Locate the cell with the specified text and output its [X, Y] center coordinate. 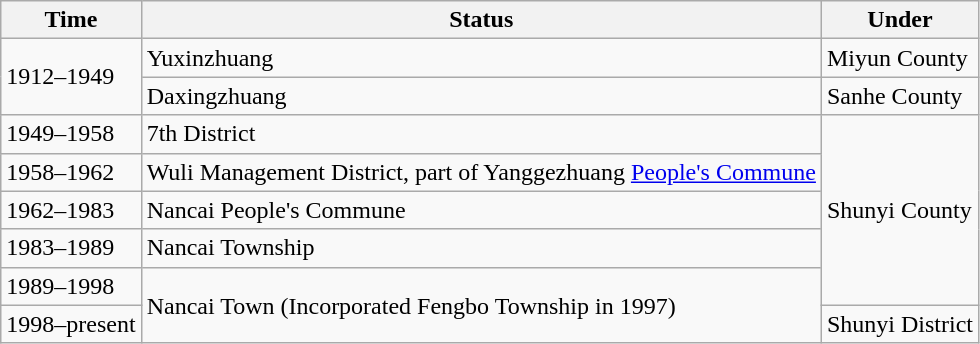
Nancai People's Commune [481, 210]
1949–1958 [71, 134]
Sanhe County [900, 96]
Miyun County [900, 58]
1989–1998 [71, 286]
1998–present [71, 324]
Under [900, 20]
Shunyi County [900, 210]
1983–1989 [71, 248]
Wuli Management District, part of Yanggezhuang People's Commune [481, 172]
1958–1962 [71, 172]
Nancai Township [481, 248]
1962–1983 [71, 210]
Nancai Town (Incorporated Fengbo Township in 1997) [481, 305]
Daxingzhuang [481, 96]
Status [481, 20]
7th District [481, 134]
Yuxinzhuang [481, 58]
Shunyi District [900, 324]
Time [71, 20]
1912–1949 [71, 77]
